Return the [X, Y] coordinate for the center point of the cell that contains the specified text.  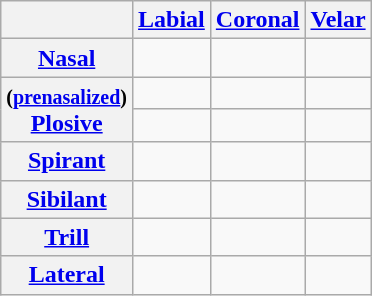
Coronal [258, 20]
Spirant [67, 161]
Labial [172, 20]
Velar [338, 20]
(prenasalized)Plosive [67, 110]
Trill [67, 237]
Lateral [67, 275]
Nasal [67, 58]
Sibilant [67, 199]
